Locate the cell with the specified text and output its [X, Y] center coordinate. 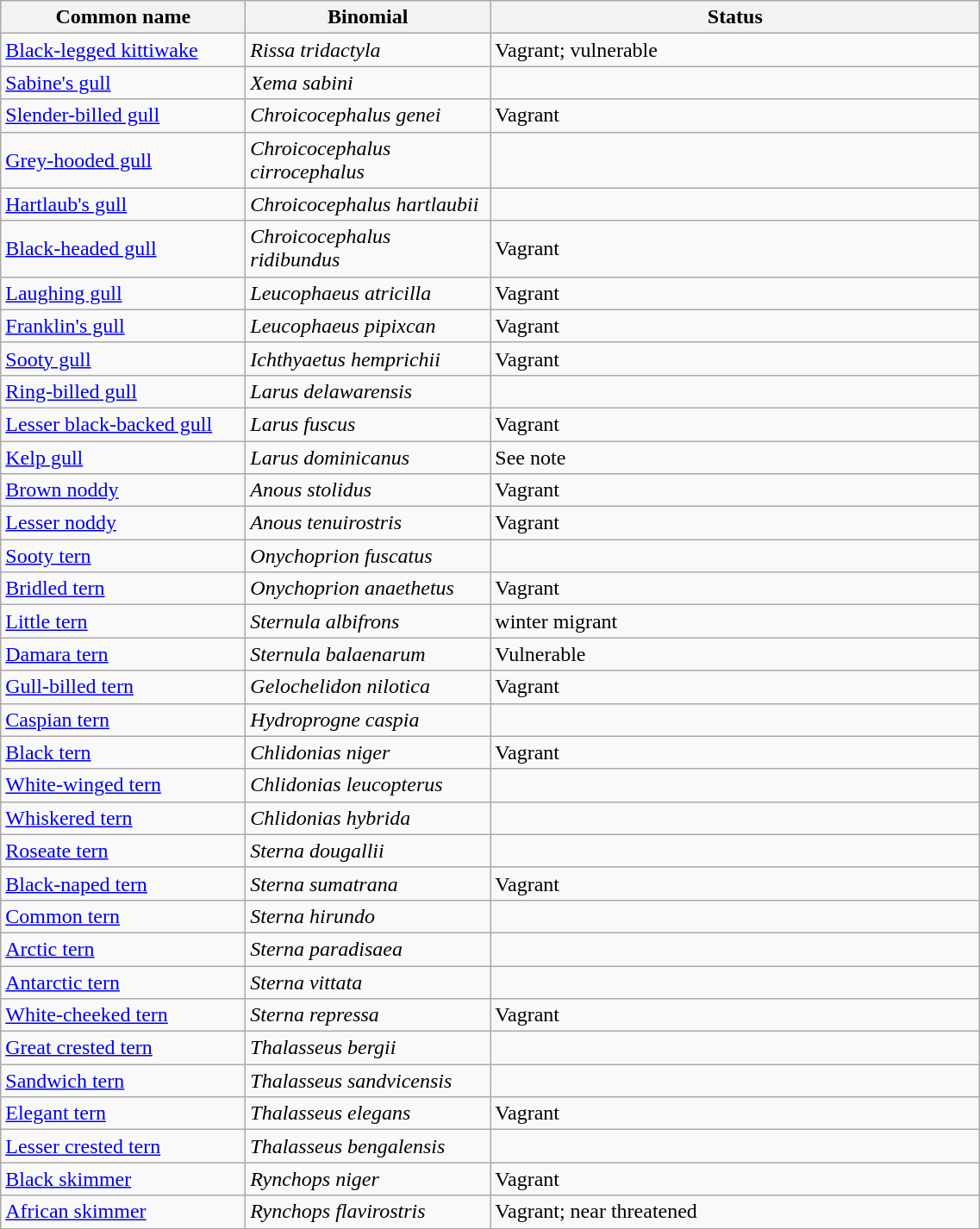
Franklin's gull [123, 326]
See note [735, 458]
Gelochelidon nilotica [368, 687]
Lesser black-backed gull [123, 424]
Common name [123, 17]
Chroicocephalus ridibundus [368, 248]
Larus delawarensis [368, 391]
Black skimmer [123, 1179]
Elegant tern [123, 1114]
Roseate tern [123, 851]
Little tern [123, 621]
White-cheeked tern [123, 1015]
Sabine's gull [123, 83]
Damara tern [123, 654]
Chroicocephalus hartlaubii [368, 204]
Anous tenuirostris [368, 523]
Black tern [123, 752]
Larus dominicanus [368, 458]
Hydroprogne caspia [368, 720]
Sterna hirundo [368, 916]
Thalasseus sandvicensis [368, 1081]
African skimmer [123, 1212]
Rissa tridactyla [368, 50]
Ichthyaetus hemprichii [368, 359]
Lesser crested tern [123, 1146]
Gull-billed tern [123, 687]
Black-naped tern [123, 883]
Chlidonias niger [368, 752]
Ring-billed gull [123, 391]
Sooty gull [123, 359]
White-winged tern [123, 785]
Slender-billed gull [123, 115]
Sterna vittata [368, 982]
Hartlaub's gull [123, 204]
Kelp gull [123, 458]
Whiskered tern [123, 818]
Larus fuscus [368, 424]
Sterna dougallii [368, 851]
Chroicocephalus genei [368, 115]
Sterna paradisaea [368, 949]
Vagrant; vulnerable [735, 50]
Leucophaeus pipixcan [368, 326]
Grey-hooded gull [123, 160]
winter migrant [735, 621]
Arctic tern [123, 949]
Great crested tern [123, 1048]
Antarctic tern [123, 982]
Vulnerable [735, 654]
Black-headed gull [123, 248]
Common tern [123, 916]
Brown noddy [123, 490]
Rynchops niger [368, 1179]
Onychoprion anaethetus [368, 589]
Caspian tern [123, 720]
Lesser noddy [123, 523]
Sternula albifrons [368, 621]
Chlidonias leucopterus [368, 785]
Leucophaeus atricilla [368, 293]
Thalasseus bengalensis [368, 1146]
Sterna sumatrana [368, 883]
Sternula balaenarum [368, 654]
Binomial [368, 17]
Thalasseus elegans [368, 1114]
Sterna repressa [368, 1015]
Rynchops flavirostris [368, 1212]
Black-legged kittiwake [123, 50]
Chroicocephalus cirrocephalus [368, 160]
Sooty tern [123, 556]
Onychoprion fuscatus [368, 556]
Bridled tern [123, 589]
Status [735, 17]
Laughing gull [123, 293]
Vagrant; near threatened [735, 1212]
Xema sabini [368, 83]
Anous stolidus [368, 490]
Sandwich tern [123, 1081]
Thalasseus bergii [368, 1048]
Chlidonias hybrida [368, 818]
